Determine the [X, Y] coordinate at the center of the cell enclosing the given text.  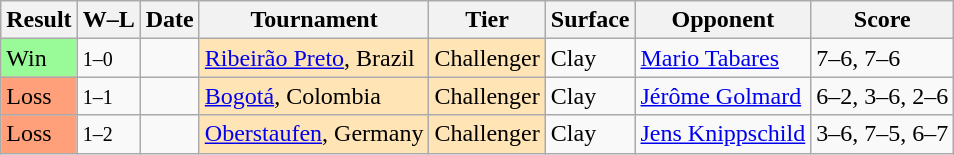
Ribeirão Preto, Brazil [314, 58]
1–1 [108, 96]
Tier [487, 20]
Result [39, 20]
Jens Knippschild [723, 134]
Oberstaufen, Germany [314, 134]
3–6, 7–5, 6–7 [882, 134]
Surface [590, 20]
W–L [108, 20]
Tournament [314, 20]
Date [170, 20]
Mario Tabares [723, 58]
6–2, 3–6, 2–6 [882, 96]
7–6, 7–6 [882, 58]
Bogotá, Colombia [314, 96]
Win [39, 58]
1–2 [108, 134]
Jérôme Golmard [723, 96]
1–0 [108, 58]
Opponent [723, 20]
Score [882, 20]
